Find where the given text appears and provide that cell's center as (x, y) coordinate. 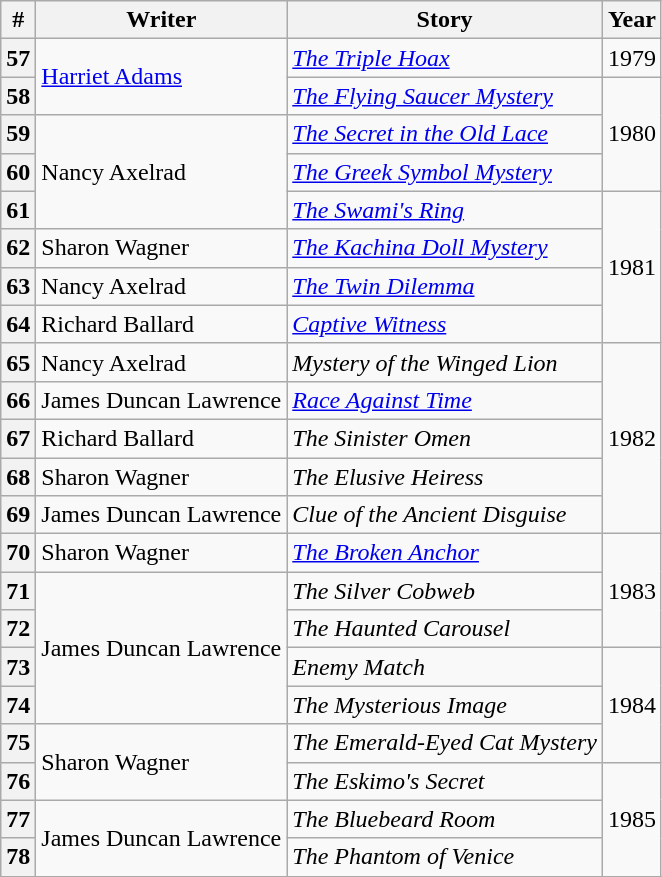
72 (18, 629)
63 (18, 286)
70 (18, 553)
75 (18, 743)
The Sinister Omen (445, 438)
74 (18, 705)
1981 (632, 267)
61 (18, 210)
76 (18, 781)
The Elusive Heiress (445, 477)
57 (18, 58)
66 (18, 400)
Captive Witness (445, 324)
Year (632, 20)
58 (18, 96)
The Triple Hoax (445, 58)
The Eskimo's Secret (445, 781)
62 (18, 248)
The Secret in the Old Lace (445, 134)
1984 (632, 705)
77 (18, 819)
The Flying Saucer Mystery (445, 96)
71 (18, 591)
Writer (162, 20)
1983 (632, 591)
64 (18, 324)
Harriet Adams (162, 77)
60 (18, 172)
# (18, 20)
The Mysterious Image (445, 705)
The Silver Cobweb (445, 591)
The Haunted Carousel (445, 629)
1979 (632, 58)
1985 (632, 819)
Enemy Match (445, 667)
65 (18, 362)
The Twin Dilemma (445, 286)
The Broken Anchor (445, 553)
Mystery of the Winged Lion (445, 362)
The Emerald-Eyed Cat Mystery (445, 743)
The Kachina Doll Mystery (445, 248)
68 (18, 477)
The Phantom of Venice (445, 857)
69 (18, 515)
Clue of the Ancient Disguise (445, 515)
1982 (632, 438)
The Greek Symbol Mystery (445, 172)
73 (18, 667)
1980 (632, 134)
59 (18, 134)
Story (445, 20)
Race Against Time (445, 400)
78 (18, 857)
The Bluebeard Room (445, 819)
67 (18, 438)
The Swami's Ring (445, 210)
